Detect which cell encompasses the target text, then output its (X, Y) center coordinate. 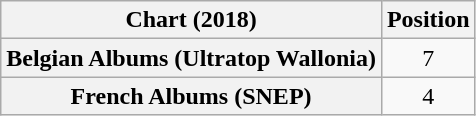
French Albums (SNEP) (192, 96)
Position (428, 20)
7 (428, 58)
Belgian Albums (Ultratop Wallonia) (192, 58)
4 (428, 96)
Chart (2018) (192, 20)
